Provide the [x, y] coordinate of the cell's center where the given text is located.  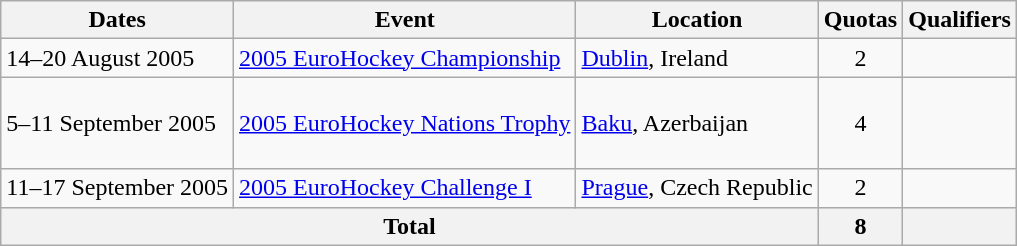
Total [410, 226]
Qualifiers [960, 20]
4 [860, 123]
2005 EuroHockey Challenge I [405, 188]
Event [405, 20]
Dates [118, 20]
14–20 August 2005 [118, 58]
5–11 September 2005 [118, 123]
2005 EuroHockey Nations Trophy [405, 123]
Prague, Czech Republic [697, 188]
Baku, Azerbaijan [697, 123]
11–17 September 2005 [118, 188]
Dublin, Ireland [697, 58]
8 [860, 226]
Quotas [860, 20]
Location [697, 20]
2005 EuroHockey Championship [405, 58]
